Output the (x, y) coordinate of the center of the cell containing the given text.  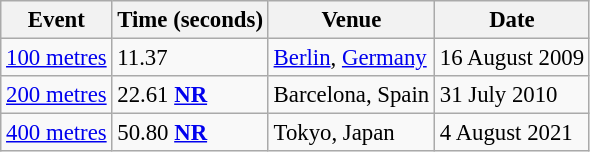
100 metres (56, 58)
4 August 2021 (512, 133)
Time (seconds) (190, 20)
Date (512, 20)
Venue (351, 20)
50.80 NR (190, 133)
22.61 NR (190, 95)
200 metres (56, 95)
16 August 2009 (512, 58)
Berlin, Germany (351, 58)
Tokyo, Japan (351, 133)
Barcelona, Spain (351, 95)
11.37 (190, 58)
Event (56, 20)
400 metres (56, 133)
31 July 2010 (512, 95)
